Output the [x, y] coordinate of the center of the cell containing the given text.  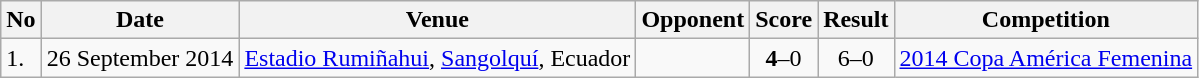
Competition [1046, 20]
26 September 2014 [140, 58]
No [21, 20]
Estadio Rumiñahui, Sangolquí, Ecuador [438, 58]
1. [21, 58]
6–0 [856, 58]
Result [856, 20]
4–0 [784, 58]
Venue [438, 20]
Opponent [693, 20]
2014 Copa América Femenina [1046, 58]
Date [140, 20]
Score [784, 20]
